Provide the [x, y] coordinate of the cell's center where the given text is located.  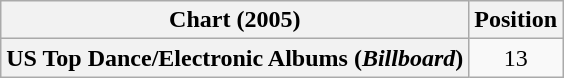
13 [516, 58]
Chart (2005) [235, 20]
US Top Dance/Electronic Albums (Billboard) [235, 58]
Position [516, 20]
